For the text-containing cell, return its midpoint in [X, Y] coordinate format. 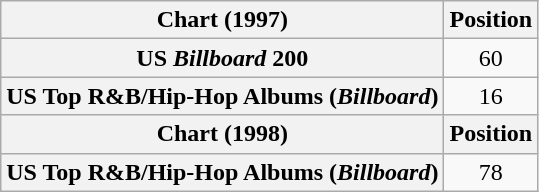
16 [491, 96]
60 [491, 58]
Chart (1997) [222, 20]
78 [491, 172]
US Billboard 200 [222, 58]
Chart (1998) [222, 134]
